For the text-containing cell, return its midpoint in (x, y) coordinate format. 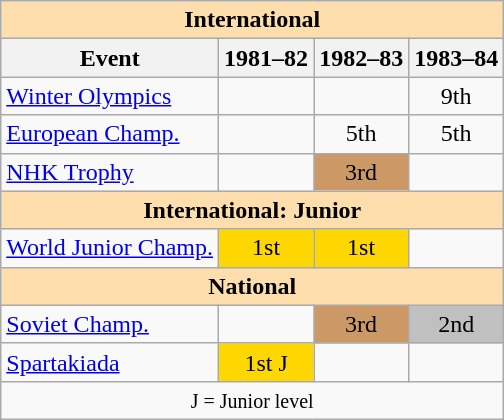
National (252, 286)
International (252, 20)
2nd (456, 324)
Soviet Champ. (110, 324)
J = Junior level (252, 400)
Winter Olympics (110, 96)
1st J (266, 362)
World Junior Champ. (110, 248)
9th (456, 96)
Event (110, 58)
International: Junior (252, 210)
Spartakiada (110, 362)
European Champ. (110, 134)
1983–84 (456, 58)
1981–82 (266, 58)
NHK Trophy (110, 172)
1982–83 (362, 58)
